For the text-containing cell, return its midpoint in (X, Y) coordinate format. 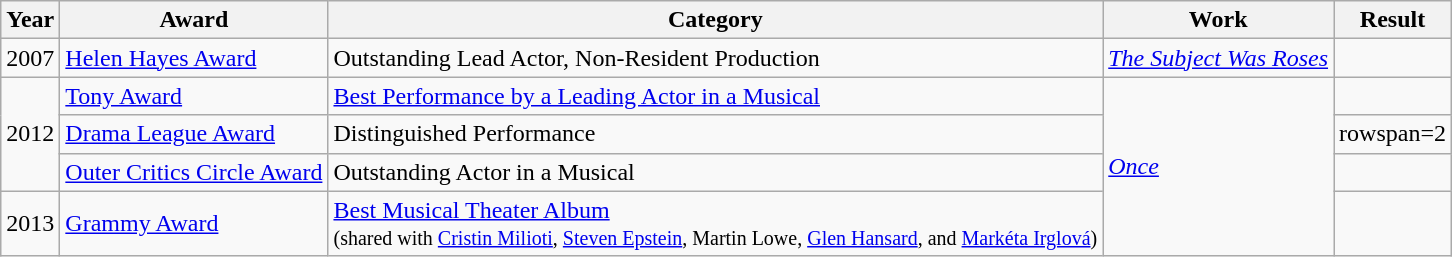
Outer Critics Circle Award (194, 172)
Work (1218, 20)
Helen Hayes Award (194, 58)
The Subject Was Roses (1218, 58)
2012 (30, 134)
Outstanding Lead Actor, Non-Resident Production (716, 58)
rowspan=2 (1393, 134)
Distinguished Performance (716, 134)
Year (30, 20)
Category (716, 20)
2007 (30, 58)
Tony Award (194, 96)
Best Musical Theater Album(shared with Cristin Milioti, Steven Epstein, Martin Lowe, Glen Hansard, and Markéta Irglová) (716, 224)
Grammy Award (194, 224)
Drama League Award (194, 134)
Outstanding Actor in a Musical (716, 172)
Award (194, 20)
Best Performance by a Leading Actor in a Musical (716, 96)
Result (1393, 20)
2013 (30, 224)
Once (1218, 166)
